Find where the given text appears and provide that cell's center as [X, Y] coordinate. 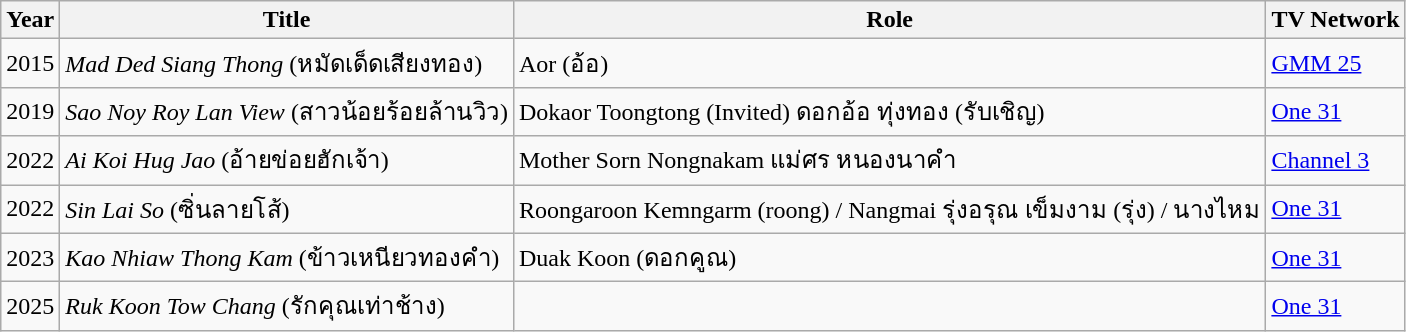
Mother Sorn Nongnakam แม่ศร หนองนาคำ [889, 160]
Year [30, 20]
Title [287, 20]
Sin Lai So (ซิ่นลายโส้) [287, 208]
Channel 3 [1336, 160]
Ruk Koon Tow Chang (รักคุณเท่าช้าง) [287, 306]
Kao Nhiaw Thong Kam (ข้าวเหนียวทองคำ) [287, 258]
Roongaroon Kemngarm (roong) / Nangmai รุ่งอรุณ เข็มงาม (รุ่ง) / นางไหม [889, 208]
Duak Koon (ดอกคูณ) [889, 258]
Sao Noy Roy Lan View (สาวน้อยร้อยล้านวิว) [287, 112]
Dokaor Toongtong (Invited) ดอกอ้อ ทุ่งทอง (รับเชิญ) [889, 112]
GMM 25 [1336, 64]
2025 [30, 306]
2015 [30, 64]
TV Network [1336, 20]
2019 [30, 112]
Role [889, 20]
Mad Ded Siang Thong (หมัดเด็ดเสียงทอง) [287, 64]
Ai Koi Hug Jao (อ้ายข่อยฮักเจ้า) [287, 160]
2023 [30, 258]
Aor (อ้อ) [889, 64]
